Return the [X, Y] coordinate for the center point of the cell that contains the specified text.  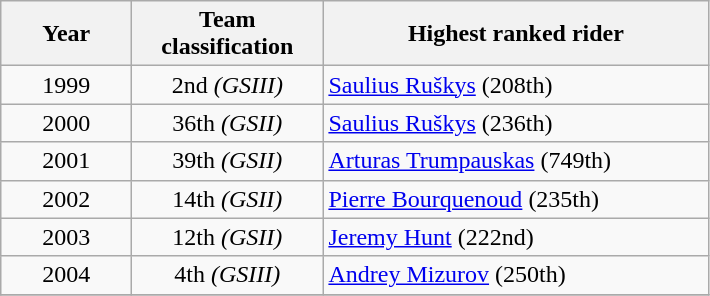
Highest ranked rider [516, 34]
Arturas Trumpauskas (749th) [516, 161]
14th (GSII) [228, 199]
2nd (GSIII) [228, 85]
Pierre Bourquenoud (235th) [516, 199]
2001 [66, 161]
39th (GSII) [228, 161]
Year [66, 34]
4th (GSIII) [228, 275]
2000 [66, 123]
12th (GSII) [228, 237]
36th (GSII) [228, 123]
Team classification [228, 34]
2003 [66, 237]
1999 [66, 85]
Saulius Ruškys (236th) [516, 123]
Andrey Mizurov (250th) [516, 275]
Jeremy Hunt (222nd) [516, 237]
Saulius Ruškys (208th) [516, 85]
2002 [66, 199]
2004 [66, 275]
